Pinpoint the cell where the given text exists, returning its (X, Y) midpoint coordinate. 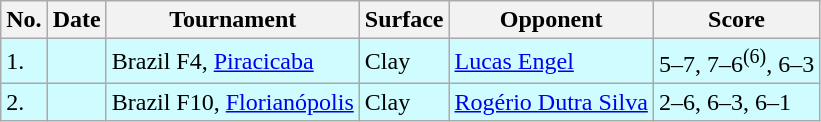
Surface (404, 20)
1. (24, 62)
Score (736, 20)
2. (24, 102)
Date (76, 20)
Brazil F4, Piracicaba (232, 62)
Tournament (232, 20)
Lucas Engel (551, 62)
No. (24, 20)
Rogério Dutra Silva (551, 102)
2–6, 6–3, 6–1 (736, 102)
Opponent (551, 20)
5–7, 7–6(6), 6–3 (736, 62)
Brazil F10, Florianópolis (232, 102)
